Return [X, Y] of the center of cell containing provided text 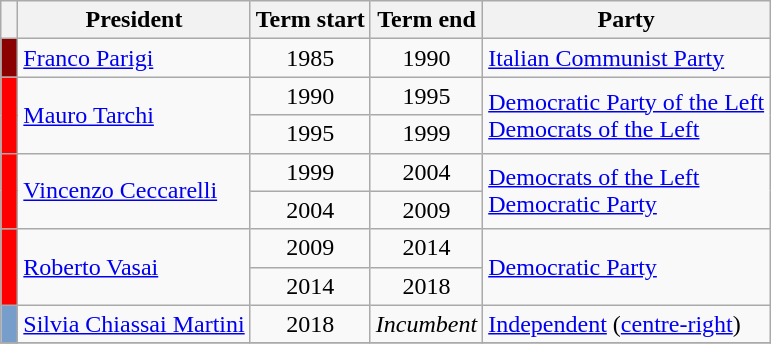
Term start [310, 20]
Term end [426, 20]
Franco Parigi [134, 58]
Incumbent [426, 324]
Vincenzo Ceccarelli [134, 191]
Democrats of the LeftDemocratic Party [626, 191]
Democratic Party [626, 267]
Democratic Party of the LeftDemocrats of the Left [626, 115]
President [134, 20]
Independent (centre-right) [626, 324]
Silvia Chiassai Martini [134, 324]
Italian Communist Party [626, 58]
Party [626, 20]
1985 [310, 58]
Roberto Vasai [134, 267]
Mauro Tarchi [134, 115]
